Capture the cell that displays the provided text and extract its [x, y] central coordinate. 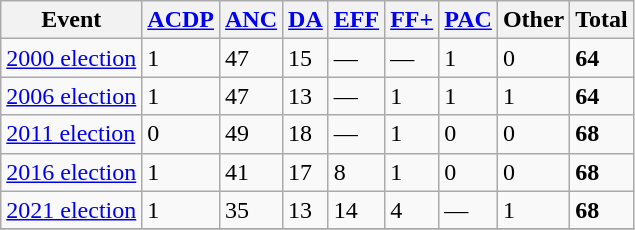
8 [356, 172]
17 [306, 172]
41 [250, 172]
Other [533, 20]
2000 election [72, 58]
ACDP [181, 20]
15 [306, 58]
ANC [250, 20]
FF+ [412, 20]
Total [602, 20]
49 [250, 134]
PAC [468, 20]
18 [306, 134]
EFF [356, 20]
Event [72, 20]
2011 election [72, 134]
2021 election [72, 210]
14 [356, 210]
2016 election [72, 172]
35 [250, 210]
DA [306, 20]
4 [412, 210]
2006 election [72, 96]
